Scan for the cell matching the given text and deliver its [X, Y] coordinate at center. 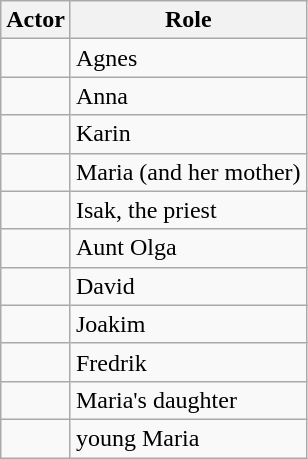
David [188, 286]
Actor [36, 20]
Anna [188, 96]
Agnes [188, 58]
Maria's daughter [188, 400]
young Maria [188, 438]
Karin [188, 134]
Maria (and her mother) [188, 172]
Joakim [188, 324]
Isak, the priest [188, 210]
Aunt Olga [188, 248]
Fredrik [188, 362]
Role [188, 20]
